Capture the cell that displays the provided text and extract its (X, Y) central coordinate. 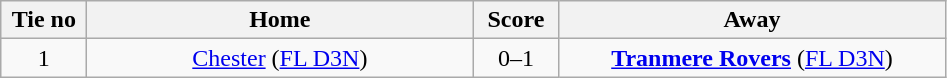
Chester (FL D3N) (280, 58)
0–1 (516, 58)
1 (44, 58)
Away (752, 20)
Tranmere Rovers (FL D3N) (752, 58)
Tie no (44, 20)
Home (280, 20)
Score (516, 20)
